Scan for the cell matching the given text and deliver its (X, Y) coordinate at center. 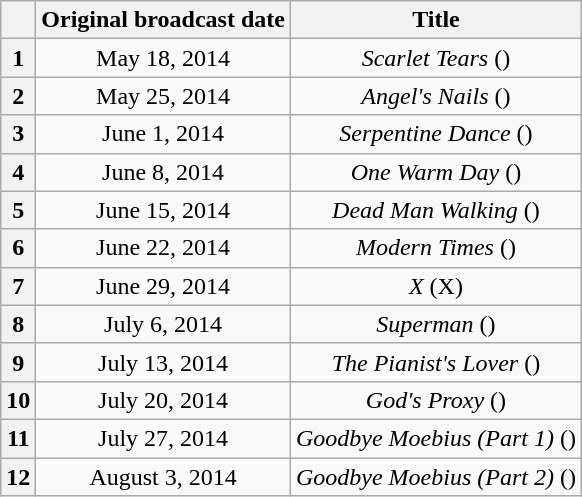
10 (18, 400)
May 18, 2014 (164, 58)
August 3, 2014 (164, 477)
July 13, 2014 (164, 362)
One Warm Day () (436, 172)
May 25, 2014 (164, 96)
6 (18, 248)
Dead Man Walking () (436, 210)
Scarlet Tears () (436, 58)
Title (436, 20)
2 (18, 96)
X (X) (436, 286)
7 (18, 286)
God's Proxy () (436, 400)
June 1, 2014 (164, 134)
July 6, 2014 (164, 324)
4 (18, 172)
Angel's Nails () (436, 96)
3 (18, 134)
12 (18, 477)
5 (18, 210)
8 (18, 324)
June 15, 2014 (164, 210)
June 29, 2014 (164, 286)
Goodbye Moebius (Part 1) () (436, 438)
June 8, 2014 (164, 172)
Goodbye Moebius (Part 2) () (436, 477)
July 20, 2014 (164, 400)
11 (18, 438)
1 (18, 58)
June 22, 2014 (164, 248)
Serpentine Dance () (436, 134)
July 27, 2014 (164, 438)
Original broadcast date (164, 20)
9 (18, 362)
Modern Times () (436, 248)
Superman () (436, 324)
The Pianist's Lover () (436, 362)
